Provide the [x, y] coordinate of the cell's center where the given text is located.  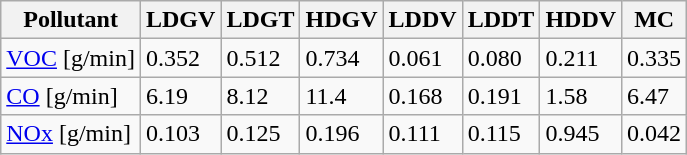
0.945 [581, 134]
8.12 [260, 96]
0.042 [654, 134]
6.19 [180, 96]
1.58 [581, 96]
0.335 [654, 58]
Pollutant [71, 20]
11.4 [342, 96]
MC [654, 20]
0.196 [342, 134]
LDGT [260, 20]
0.125 [260, 134]
6.47 [654, 96]
0.080 [501, 58]
0.061 [422, 58]
0.352 [180, 58]
0.512 [260, 58]
VOC [g/min] [71, 58]
HDGV [342, 20]
0.168 [422, 96]
CO [g/min] [71, 96]
0.734 [342, 58]
NOx [g/min] [71, 134]
LDGV [180, 20]
0.191 [501, 96]
LDDT [501, 20]
0.111 [422, 134]
0.103 [180, 134]
LDDV [422, 20]
0.211 [581, 58]
HDDV [581, 20]
0.115 [501, 134]
